Pinpoint the cell where the given text exists, returning its (X, Y) midpoint coordinate. 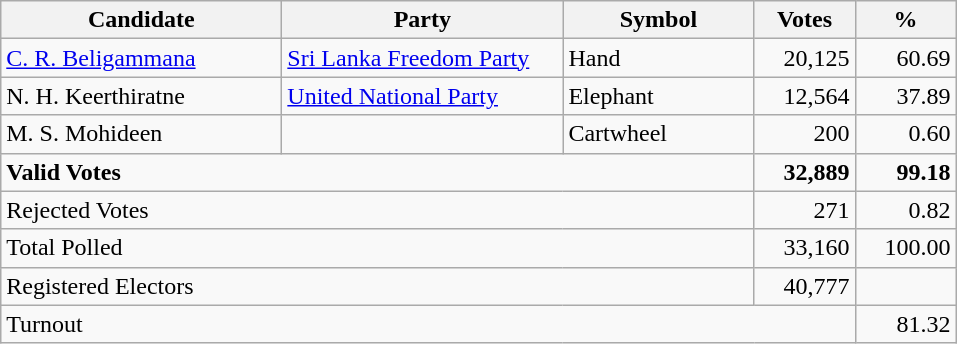
271 (804, 210)
33,160 (804, 248)
20,125 (804, 58)
100.00 (906, 248)
32,889 (804, 172)
Cartwheel (658, 134)
37.89 (906, 96)
200 (804, 134)
Hand (658, 58)
United National Party (422, 96)
Rejected Votes (378, 210)
N. H. Keerthiratne (142, 96)
Valid Votes (378, 172)
Elephant (658, 96)
40,777 (804, 286)
Party (422, 20)
60.69 (906, 58)
0.82 (906, 210)
Turnout (428, 324)
12,564 (804, 96)
99.18 (906, 172)
C. R. Beligammana (142, 58)
Total Polled (378, 248)
Symbol (658, 20)
% (906, 20)
0.60 (906, 134)
Candidate (142, 20)
M. S. Mohideen (142, 134)
81.32 (906, 324)
Registered Electors (378, 286)
Sri Lanka Freedom Party (422, 58)
Votes (804, 20)
